From the cell containing the given text, extract its center point as [x, y] coordinate. 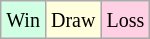
Loss [126, 20]
Win [24, 20]
Draw [72, 20]
